Scan for the cell matching the given text and deliver its [X, Y] coordinate at center. 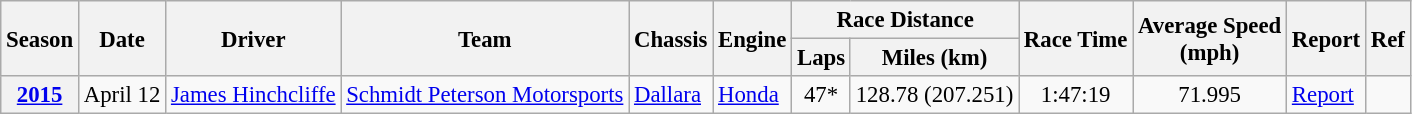
128.78 (207.251) [934, 95]
Driver [254, 38]
2015 [40, 95]
71.995 [1210, 95]
Schmidt Peterson Motorsports [485, 95]
Team [485, 38]
1:47:19 [1076, 95]
Chassis [671, 38]
Laps [822, 58]
47* [822, 95]
Ref [1388, 38]
James Hinchcliffe [254, 95]
Race Time [1076, 38]
Season [40, 38]
Race Distance [906, 20]
Engine [752, 38]
Average Speed(mph) [1210, 38]
Date [122, 38]
Dallara [671, 95]
Honda [752, 95]
April 12 [122, 95]
Miles (km) [934, 58]
